Capture the cell that displays the provided text and extract its [X, Y] central coordinate. 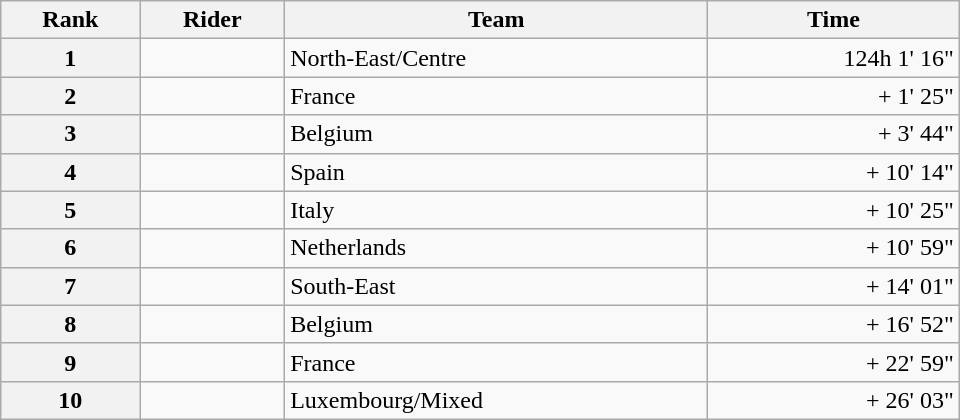
3 [70, 134]
+ 16' 52" [834, 324]
124h 1' 16" [834, 58]
North-East/Centre [496, 58]
5 [70, 210]
+ 3' 44" [834, 134]
+ 22' 59" [834, 362]
+ 1' 25" [834, 96]
Rider [212, 20]
+ 10' 14" [834, 172]
2 [70, 96]
8 [70, 324]
Rank [70, 20]
Italy [496, 210]
4 [70, 172]
Time [834, 20]
Spain [496, 172]
South-East [496, 286]
Team [496, 20]
Netherlands [496, 248]
Luxembourg/Mixed [496, 400]
6 [70, 248]
+ 10' 59" [834, 248]
+ 14' 01" [834, 286]
1 [70, 58]
10 [70, 400]
9 [70, 362]
7 [70, 286]
+ 10' 25" [834, 210]
+ 26' 03" [834, 400]
